Return the (x, y) coordinate for the center point of the cell that contains the specified text.  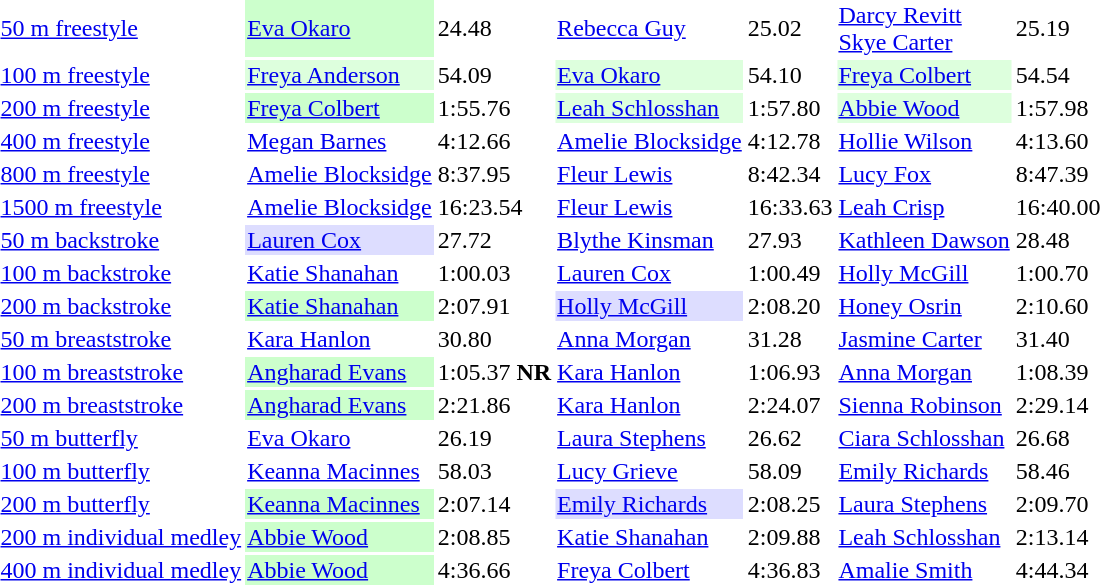
24.48 (494, 28)
25.02 (790, 28)
26.19 (494, 438)
Megan Barnes (340, 141)
Honey Osrin (924, 306)
Kathleen Dawson (924, 240)
Sienna Robinson (924, 405)
58.03 (494, 471)
2:07.91 (494, 306)
4:36.66 (494, 570)
Rebecca Guy (650, 28)
Hollie Wilson (924, 141)
1:06.93 (790, 372)
30.80 (494, 339)
2:21.86 (494, 405)
Amalie Smith (924, 570)
27.72 (494, 240)
2:07.14 (494, 504)
Freya Anderson (340, 75)
Lucy Grieve (650, 471)
4:12.78 (790, 141)
2:08.20 (790, 306)
2:08.25 (790, 504)
54.10 (790, 75)
1:57.80 (790, 108)
1:05.37 NR (494, 372)
1:00.03 (494, 273)
4:36.83 (790, 570)
2:08.85 (494, 537)
31.28 (790, 339)
Jasmine Carter (924, 339)
16:23.54 (494, 207)
Darcy RevittSkye Carter (924, 28)
8:37.95 (494, 174)
Leah Crisp (924, 207)
1:00.49 (790, 273)
58.09 (790, 471)
16:33.63 (790, 207)
54.09 (494, 75)
1:55.76 (494, 108)
Lucy Fox (924, 174)
27.93 (790, 240)
2:09.88 (790, 537)
26.62 (790, 438)
Ciara Schlosshan (924, 438)
Blythe Kinsman (650, 240)
8:42.34 (790, 174)
2:24.07 (790, 405)
4:12.66 (494, 141)
